Identify which cell holds the provided text, then report its [X, Y] central coordinate. 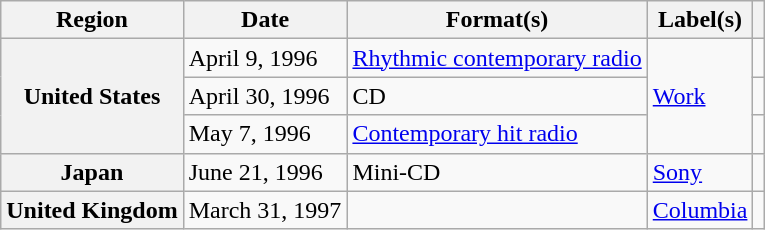
June 21, 1996 [265, 172]
Format(s) [497, 20]
Mini-CD [497, 172]
Sony [700, 172]
United States [92, 96]
Contemporary hit radio [497, 134]
Work [700, 96]
CD [497, 96]
Columbia [700, 210]
April 30, 1996 [265, 96]
March 31, 1997 [265, 210]
Date [265, 20]
Japan [92, 172]
United Kingdom [92, 210]
Rhythmic contemporary radio [497, 58]
May 7, 1996 [265, 134]
Label(s) [700, 20]
Region [92, 20]
April 9, 1996 [265, 58]
